From the cell containing the given text, extract its center point as (x, y) coordinate. 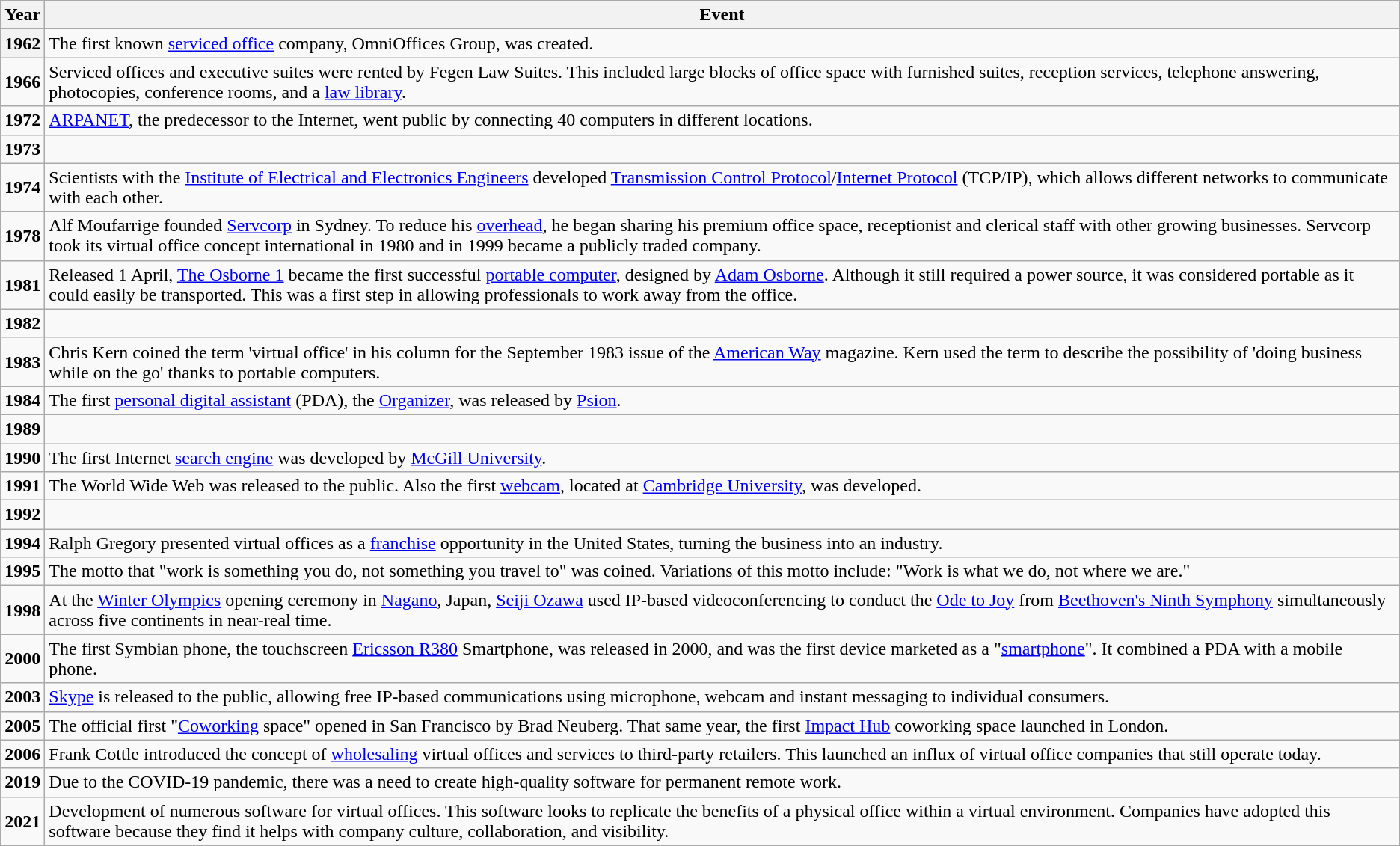
ARPANET, the predecessor to the Internet, went public by connecting 40 computers in different locations. (722, 120)
1972 (22, 120)
The first Internet search engine was developed by McGill University. (722, 457)
1989 (22, 429)
The first personal digital assistant (PDA), the Organizer, was released by Psion. (722, 400)
1992 (22, 515)
2005 (22, 726)
1978 (22, 236)
1990 (22, 457)
The first known serviced office company, OmniOffices Group, was created. (722, 43)
1966 (22, 82)
2021 (22, 821)
1998 (22, 610)
1983 (22, 362)
1984 (22, 400)
Event (722, 15)
1994 (22, 543)
2000 (22, 658)
1995 (22, 571)
1981 (22, 284)
1982 (22, 323)
Skype is released to the public, allowing free IP-based communications using microphone, webcam and instant messaging to individual consumers. (722, 697)
1991 (22, 486)
2019 (22, 782)
The World Wide Web was released to the public. Also the first webcam, located at Cambridge University, was developed. (722, 486)
1962 (22, 43)
Ralph Gregory presented virtual offices as a franchise opportunity in the United States, turning the business into an industry. (722, 543)
2006 (22, 754)
Year (22, 15)
1974 (22, 187)
Due to the COVID-19 pandemic, there was a need to create high-quality software for permanent remote work. (722, 782)
1973 (22, 149)
2003 (22, 697)
